Locate the cell with the specified text and output its [x, y] center coordinate. 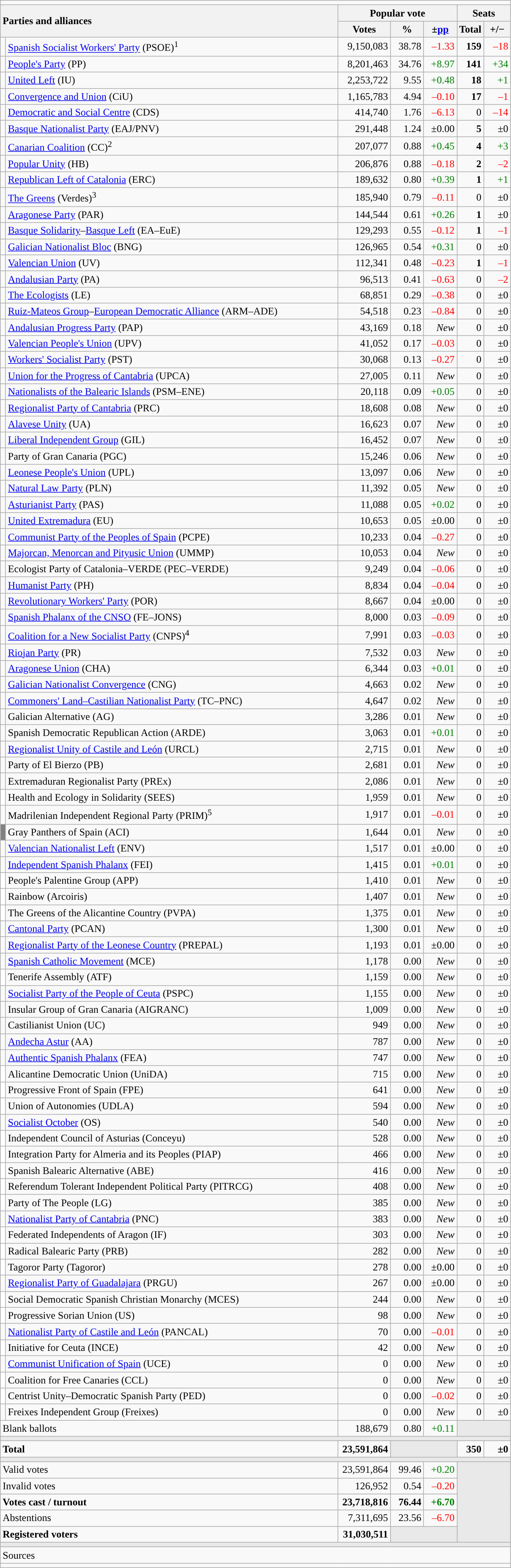
–0.09 [440, 617]
416 [364, 1171]
–6.70 [440, 1518]
466 [364, 1155]
Valencian People's Union (UPV) [172, 344]
Basque Solidarity–Basque Left (EA–EuE) [172, 231]
1,193 [364, 945]
Federated Independents of Aragon (IF) [172, 1235]
Progressive Front of Spain (FPE) [172, 1090]
–0.02 [440, 1396]
Canarian Coalition (CC)2 [172, 146]
% [407, 29]
0.11 [407, 376]
0.17 [407, 344]
Andecha Astur (AA) [172, 1042]
3,063 [364, 733]
–0.06 [440, 569]
16,452 [364, 440]
Republican Left of Catalonia (ERC) [172, 179]
Rainbow (Arcoiris) [172, 897]
+0.26 [440, 215]
30,068 [364, 360]
–0.18 [440, 163]
16,623 [364, 424]
4,647 [364, 700]
Nationalist Party of Cantabria (PNC) [172, 1219]
15,246 [364, 456]
1.24 [407, 129]
2,715 [364, 749]
96,513 [364, 279]
Referendum Tolerant Independent Political Party (PITRCG) [172, 1187]
11,392 [364, 488]
Spanish Phalanx of the CNSO (FE–JONS) [172, 617]
0.61 [407, 215]
1,415 [364, 865]
–6.13 [440, 113]
Union of Autonomies (UDLA) [172, 1106]
Galician Nationalist Bloc (BNG) [172, 247]
10,053 [364, 553]
1,407 [364, 897]
Blank ballots [169, 1428]
Coalition for Free Canaries (CCL) [172, 1380]
United Left (IU) [172, 80]
23,718,816 [364, 1502]
38.78 [407, 47]
The Greens of the Alicantine Country (PVPA) [172, 913]
Independent Spanish Phalanx (FEI) [172, 865]
0.29 [407, 295]
Castilianist Union (UC) [172, 1025]
0.41 [407, 279]
–0.63 [440, 279]
Tenerife Assembly (ATF) [172, 977]
Spanish Catholic Movement (MCE) [172, 961]
1.76 [407, 113]
42 [364, 1348]
Integration Party for Almeria and its Peoples (PIAP) [172, 1155]
–0.12 [440, 231]
People's Party (PP) [172, 64]
Natural Law Party (PLN) [172, 488]
1,165,783 [364, 96]
1,300 [364, 929]
Valid votes [169, 1470]
–0.84 [440, 311]
1,917 [364, 815]
Freixes Independent Group (Freixes) [172, 1412]
Popular vote [398, 13]
Radical Balearic Party (PRB) [172, 1251]
31,030,511 [364, 1534]
–0.38 [440, 295]
Parties and alliances [169, 21]
18,608 [364, 408]
206,876 [364, 163]
385 [364, 1203]
594 [364, 1106]
Convergence and Union (CiU) [172, 96]
23.56 [407, 1518]
Votes cast / turnout [169, 1502]
1,644 [364, 832]
Popular Unity (HB) [172, 163]
188,679 [364, 1428]
+0.02 [440, 504]
10,653 [364, 521]
291,448 [364, 129]
Alicantine Democratic Union (UniDA) [172, 1074]
Centrist Unity–Democratic Spanish Party (PED) [172, 1396]
Ruiz-Mateos Group–European Democratic Alliance (ARM–ADE) [172, 311]
267 [364, 1283]
Seats [484, 13]
Votes [364, 29]
+6.70 [440, 1502]
207,077 [364, 146]
Leonese People's Union (UPL) [172, 472]
949 [364, 1025]
Registered voters [169, 1534]
Party of El Bierzo (PB) [172, 765]
+0.20 [440, 1470]
Humanist Party (PH) [172, 585]
1,178 [364, 961]
4,663 [364, 684]
11,088 [364, 504]
0.23 [407, 311]
Initiative for Ceuta (INCE) [172, 1348]
10,233 [364, 537]
Abstentions [169, 1518]
278 [364, 1267]
Progressive Sorian Union (US) [172, 1315]
Galician Nationalist Convergence (CNG) [172, 684]
2,253,722 [364, 80]
747 [364, 1058]
70 [364, 1331]
Health and Ecology in Solidarity (SEES) [172, 797]
Socialist October (OS) [172, 1122]
Party of The People (LG) [172, 1203]
0.55 [407, 231]
8,667 [364, 601]
126,952 [364, 1486]
787 [364, 1042]
7,311,695 [364, 1518]
–0.04 [440, 585]
76.44 [407, 1502]
+0.39 [440, 179]
Authentic Spanish Phalanx (FEA) [172, 1058]
4.94 [407, 96]
Regionalist Party of the Leonese Country (PREPAL) [172, 945]
Regionalist Party of Guadalajara (PRGU) [172, 1283]
144,544 [364, 215]
99.46 [407, 1470]
383 [364, 1219]
528 [364, 1138]
Valencian Nationalist Left (ENV) [172, 848]
13,097 [364, 472]
Riojan Party (PR) [172, 652]
+3 [497, 146]
Spanish Balearic Alternative (ABE) [172, 1171]
414,740 [364, 113]
126,965 [364, 247]
3,286 [364, 716]
Asturianist Party (PAS) [172, 504]
Commoners' Land–Castilian Nationalist Party (TC–PNC) [172, 700]
41,052 [364, 344]
27,005 [364, 376]
Ecologist Party of Catalonia–VERDE (PEC–VERDE) [172, 569]
Sources [255, 1555]
Majorcan, Menorcan and Pityusic Union (UMMP) [172, 553]
1,410 [364, 881]
–18 [497, 47]
0.79 [407, 197]
–0.20 [440, 1486]
9.55 [407, 80]
Nationalist Party of Castile and León (PANCAL) [172, 1331]
–0.23 [440, 263]
1,959 [364, 797]
303 [364, 1235]
+0.31 [440, 247]
159 [470, 47]
Basque Nationalist Party (EAJ/PNV) [172, 129]
–0.10 [440, 96]
189,632 [364, 179]
+0.45 [440, 146]
2,681 [364, 765]
141 [470, 64]
Insular Group of Gran Canaria (AIGRANC) [172, 1009]
0.09 [407, 392]
350 [470, 1449]
–14 [497, 113]
Workers' Socialist Party (PST) [172, 360]
±pp [440, 29]
1,009 [364, 1009]
Liberal Independent Group (GIL) [172, 440]
People's Palentine Group (APP) [172, 881]
17 [470, 96]
540 [364, 1122]
6,344 [364, 668]
Andalusian Party (PA) [172, 279]
–0.11 [440, 197]
1,159 [364, 977]
129,293 [364, 231]
+34 [497, 64]
0.08 [407, 408]
Spanish Socialist Workers' Party (PSOE)1 [172, 47]
34.76 [407, 64]
+/− [497, 29]
20,118 [364, 392]
282 [364, 1251]
Socialist Party of the People of Ceuta (PSPC) [172, 993]
Andalusian Progress Party (PAP) [172, 327]
+0.05 [440, 392]
United Extremadura (EU) [172, 521]
0.18 [407, 327]
8,834 [364, 585]
1,375 [364, 913]
Nationalists of the Balearic Islands (PSM–ENE) [172, 392]
Alavese Unity (UA) [172, 424]
Spanish Democratic Republican Action (ARDE) [172, 733]
9,150,083 [364, 47]
1,155 [364, 993]
Party of Gran Canaria (PGC) [172, 456]
+0.11 [440, 1428]
The Ecologists (LE) [172, 295]
185,940 [364, 197]
2 [470, 163]
Communist Party of the Peoples of Spain (PCPE) [172, 537]
Communist Unification of Spain (UCE) [172, 1364]
0.13 [407, 360]
641 [364, 1090]
5 [470, 129]
43,169 [364, 327]
Social Democratic Spanish Christian Monarchy (MCES) [172, 1299]
Regionalist Unity of Castile and León (URCL) [172, 749]
Coalition for a New Socialist Party (CNPS)4 [172, 635]
0.48 [407, 263]
715 [364, 1074]
Aragonese Union (CHA) [172, 668]
Valencian Union (UV) [172, 263]
+0.48 [440, 80]
2,086 [364, 781]
4 [470, 146]
68,851 [364, 295]
Galician Alternative (AG) [172, 716]
8,000 [364, 617]
Tagoror Party (Tagoror) [172, 1267]
408 [364, 1187]
Extremaduran Regionalist Party (PREx) [172, 781]
54,518 [364, 311]
244 [364, 1299]
7,532 [364, 652]
Invalid votes [169, 1486]
The Greens (Verdes)3 [172, 197]
98 [364, 1315]
Aragonese Party (PAR) [172, 215]
1,517 [364, 848]
+8.97 [440, 64]
Union for the Progress of Cantabria (UPCA) [172, 376]
Democratic and Social Centre (CDS) [172, 113]
Gray Panthers of Spain (ACI) [172, 832]
9,249 [364, 569]
112,341 [364, 263]
Cantonal Party (PCAN) [172, 929]
18 [470, 80]
8,201,463 [364, 64]
Revolutionary Workers' Party (POR) [172, 601]
–1.33 [440, 47]
Regionalist Party of Cantabria (PRC) [172, 408]
Independent Council of Asturias (Conceyu) [172, 1138]
7,991 [364, 635]
Madrilenian Independent Regional Party (PRIM)5 [172, 815]
